Return the [x, y] coordinate for the center point of the cell that contains the specified text.  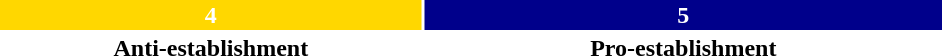
4 [211, 15]
5 [684, 15]
